Output the (x, y) coordinate of the center of the cell containing the given text.  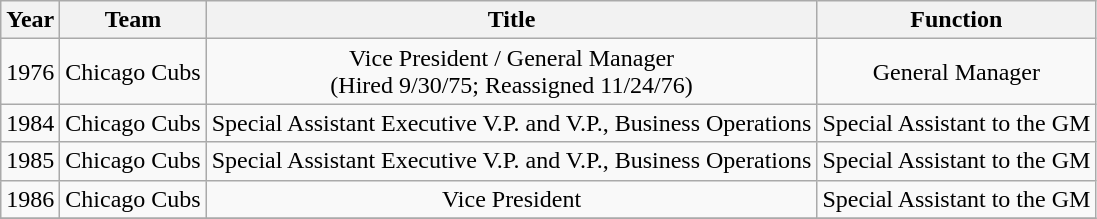
Function (956, 20)
Title (512, 20)
1976 (30, 72)
Vice President (512, 199)
Year (30, 20)
1986 (30, 199)
Team (133, 20)
Vice President / General Manager(Hired 9/30/75; Reassigned 11/24/76) (512, 72)
1985 (30, 161)
1984 (30, 123)
General Manager (956, 72)
